Extract the [X, Y] coordinate from the center of the cell holding the provided text.  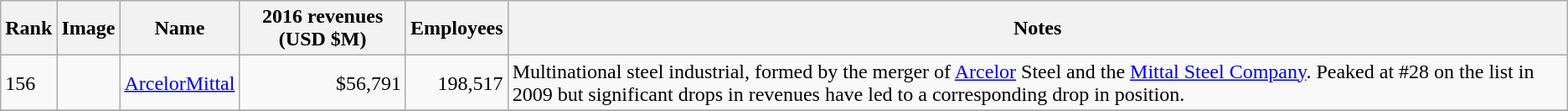
Rank [28, 29]
2016 revenues (USD $M) [322, 29]
198,517 [456, 82]
$56,791 [322, 82]
156 [28, 82]
Employees [456, 29]
Image [89, 29]
Name [179, 29]
Notes [1037, 29]
ArcelorMittal [179, 82]
